Find where the given text appears and provide that cell's center as [X, Y] coordinate. 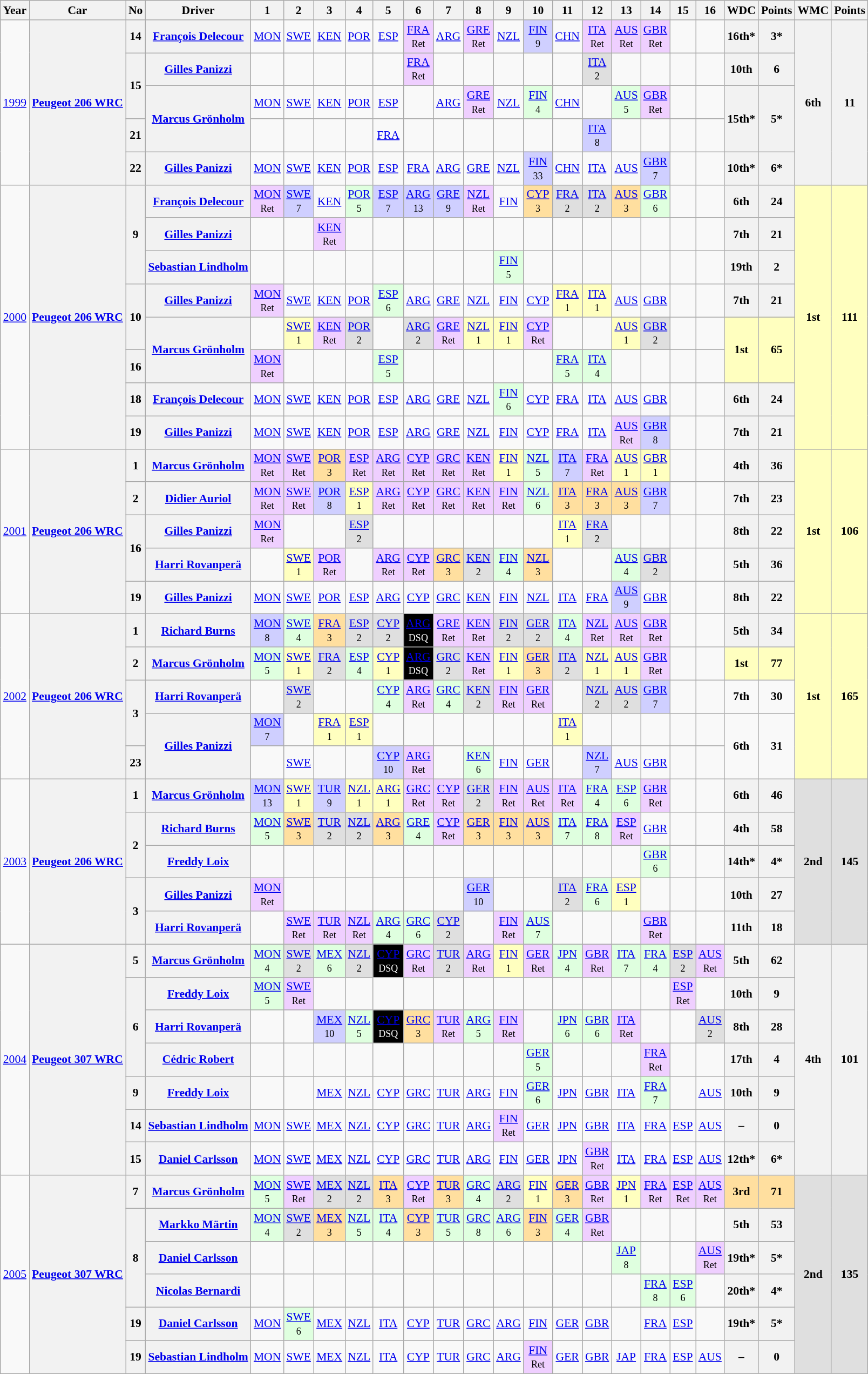
GER6 [538, 1093]
SWE4 [299, 631]
FIN9 [538, 37]
ESP4 [359, 663]
17th [742, 1060]
FRA7 [655, 1093]
Nicolas Bernardi [198, 1291]
POR3 [329, 466]
15th* [742, 119]
POR2 [359, 334]
ARG13 [418, 201]
NZL3 [538, 565]
28 [777, 1027]
MEX6 [329, 960]
AUS7 [538, 928]
2003 [15, 862]
CYP1 [388, 663]
1999 [15, 103]
77 [777, 663]
19th [742, 268]
ARG4 [388, 928]
106 [850, 531]
65 [777, 350]
MEX3 [329, 1225]
12th* [742, 1159]
ARG1 [388, 796]
Cédric Robert [198, 1060]
11th [742, 928]
GRC2 [449, 663]
KEN6 [478, 763]
31 [777, 746]
3* [777, 37]
ARG5 [478, 1027]
165 [850, 697]
MON7 [268, 729]
SWE6 [299, 1324]
Year [15, 10]
AUS9 [626, 597]
Markko Märtin [198, 1225]
WDC [742, 10]
2000 [15, 316]
CYP10 [388, 763]
JPN6 [567, 1027]
135 [850, 1275]
10th* [742, 169]
34 [777, 631]
12 [597, 10]
JPN4 [567, 960]
ESP5 [388, 366]
2002 [15, 697]
SWE7 [299, 201]
GER5 [538, 1060]
GRE4 [418, 829]
FIN6 [508, 400]
GER4 [567, 1225]
71 [777, 1191]
ARG6 [508, 1225]
58 [777, 829]
WMC [813, 10]
JPN1 [626, 1191]
AUS5 [626, 103]
Didier Auriol [198, 499]
JAP [626, 1357]
AUS4 [626, 565]
Car [78, 10]
ITA8 [597, 135]
FIN33 [538, 169]
30 [777, 697]
SWE3 [299, 829]
ESP7 [388, 201]
POR8 [329, 499]
2004 [15, 1060]
20th* [742, 1291]
MON13 [268, 796]
CYP4 [388, 697]
POR5 [359, 201]
16th* [742, 37]
JAP8 [626, 1257]
ARG3 [388, 829]
FIN5 [508, 268]
NZL7 [597, 763]
FIN2 [508, 631]
53 [777, 1225]
2005 [15, 1275]
GRE9 [449, 201]
PORRet [329, 565]
13 [626, 10]
2001 [15, 531]
145 [850, 862]
GBR1 [655, 466]
27 [777, 894]
No [136, 10]
TUR5 [449, 1225]
Driver [198, 10]
3rd [742, 1191]
GBR8 [655, 432]
46 [777, 796]
111 [850, 316]
101 [850, 1060]
62 [777, 960]
14th* [742, 862]
NZL6 [538, 499]
MON8 [268, 631]
GER10 [478, 894]
TUR3 [449, 1191]
GRC6 [418, 928]
MEX2 [329, 1191]
GRC8 [478, 1225]
MEX10 [329, 1027]
FRA5 [567, 366]
FRA6 [597, 894]
TUR9 [329, 796]
